Scan for the cell matching the given text and deliver its [X, Y] coordinate at center. 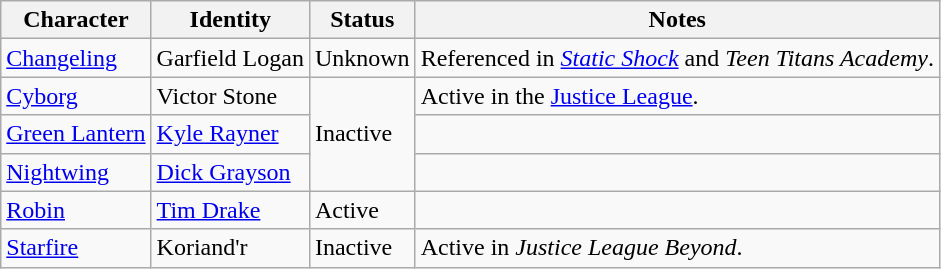
Active in Justice League Beyond. [677, 248]
Tim Drake [230, 210]
Character [76, 20]
Nightwing [76, 172]
Green Lantern [76, 134]
Starfire [76, 248]
Robin [76, 210]
Cyborg [76, 96]
Notes [677, 20]
Garfield Logan [230, 58]
Victor Stone [230, 96]
Unknown [362, 58]
Koriand'r [230, 248]
Kyle Rayner [230, 134]
Identity [230, 20]
Active [362, 210]
Status [362, 20]
Active in the Justice League. [677, 96]
Referenced in Static Shock and Teen Titans Academy. [677, 58]
Changeling [76, 58]
Dick Grayson [230, 172]
